Determine the (x, y) coordinate at the center of the cell enclosing the given text.  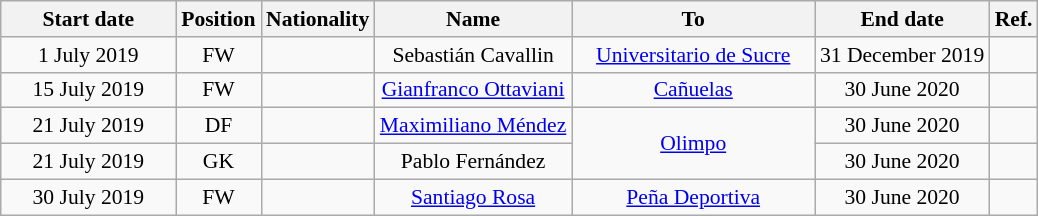
Nationality (318, 19)
Position (218, 19)
Olimpo (694, 144)
To (694, 19)
Ref. (1014, 19)
Pablo Fernández (473, 162)
31 December 2019 (902, 55)
Maximiliano Méndez (473, 126)
Peña Deportiva (694, 197)
1 July 2019 (88, 55)
15 July 2019 (88, 90)
Santiago Rosa (473, 197)
Start date (88, 19)
End date (902, 19)
Universitario de Sucre (694, 55)
GK (218, 162)
Cañuelas (694, 90)
30 July 2019 (88, 197)
DF (218, 126)
Sebastián Cavallin (473, 55)
Gianfranco Ottaviani (473, 90)
Name (473, 19)
